Return [x, y] of the center of cell containing provided text 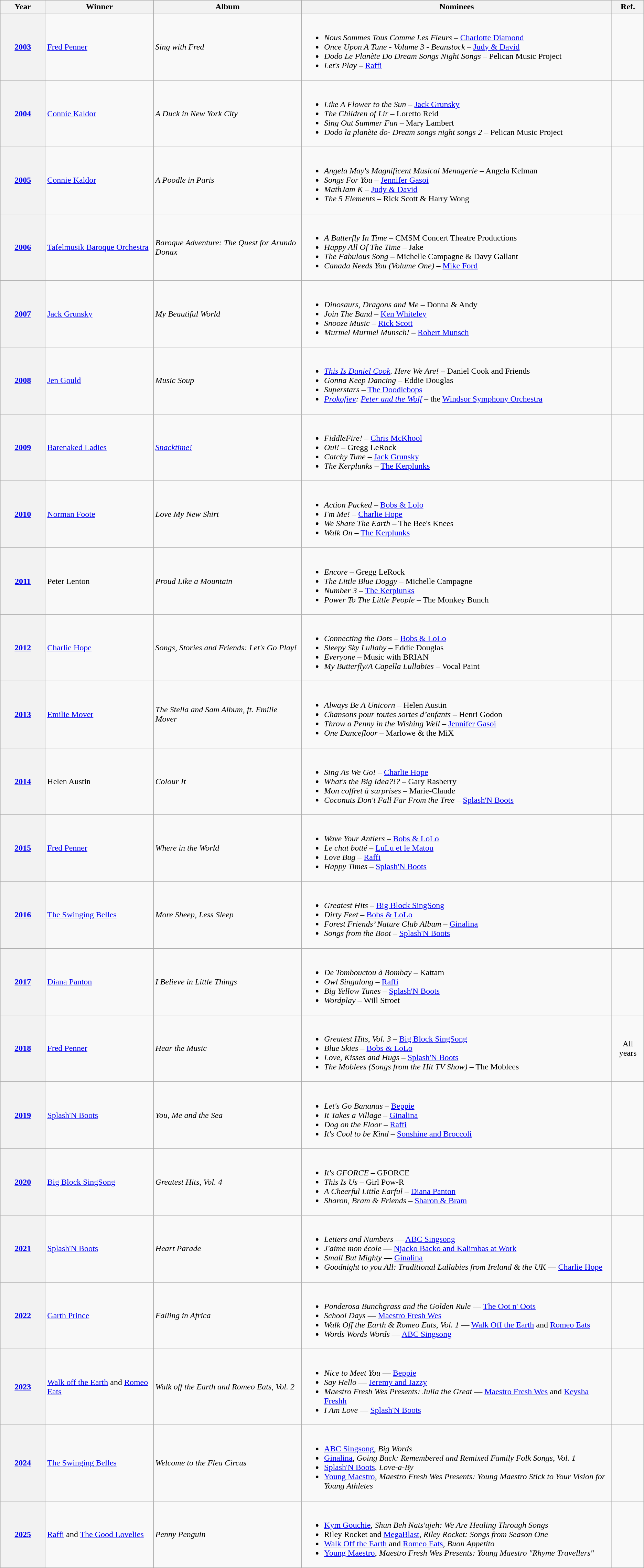
Wave Your Antlers – Bobs & LoLoLe chat botté – LuLu et le MatouLove Bug – RaffiHappy Times – Splash'N Boots [457, 848]
Baroque Adventure: The Quest for Arundo Donax [227, 247]
Jack Grunsky [99, 314]
Greatest Hits – Big Block SingSongDirty Feet – Bobs & LoLoForest Friends’ Nature Club Album – GinalinaSongs from the Boot – Splash'N Boots [457, 915]
FiddleFire! – Chris McKhoolOui! – Gregg LeRockCatchy Tune – Jack GrunskyThe Kerplunks – The Kerplunks [457, 447]
Helen Austin [99, 781]
2010 [23, 514]
De Tombouctou à Bombay – KattamOwl Singalong – RaffiBig Yellow Tunes – Splash'N BootsWordplay – Will Stroet [457, 982]
Garth Prince [99, 1315]
Ref. [628, 7]
2019 [23, 1115]
Jen Gould [99, 381]
2015 [23, 848]
Welcome to the Flea Circus [227, 1463]
Snacktime! [227, 447]
2013 [23, 714]
Winner [99, 7]
Proud Like a Mountain [227, 581]
A Poodle in Paris [227, 180]
Love My New Shirt [227, 514]
Penny Penguin [227, 1534]
2012 [23, 648]
Where in the World [227, 848]
2018 [23, 1048]
Encore – Gregg LeRockThe Little Blue Doggy – Michelle CampagneNumber 3 – The KerplunksPower To The Little People – The Monkey Bunch [457, 581]
Charlie Hope [99, 648]
2022 [23, 1315]
More Sheep, Less Sleep [227, 915]
Barenaked Ladies [99, 447]
Diana Panton [99, 982]
2003 [23, 47]
Nominees [457, 7]
2007 [23, 314]
2009 [23, 447]
Emilie Mover [99, 714]
2025 [23, 1534]
Heart Parade [227, 1249]
Falling in Africa [227, 1315]
2004 [23, 114]
Year [23, 7]
Walk off the Earth and Romeo Eats, Vol. 2 [227, 1387]
Dinosaurs, Dragons and Me – Donna & AndyJoin The Band – Ken WhiteleySnooze Music – Rick ScottMurmel Murmel Munsch! – Robert Munsch [457, 314]
Songs, Stories and Friends: Let's Go Play! [227, 648]
2008 [23, 381]
Connecting the Dots – Bobs & LoLoSleepy Sky Lullaby – Eddie DouglasEveryone – Music with BRIANMy Butterfly/A Capella Lullabies – Vocal Paint [457, 648]
2006 [23, 247]
Raffi and The Good Lovelies [99, 1534]
2020 [23, 1182]
Tafelmusik Baroque Orchestra [99, 247]
Let's Go Bananas – BeppieIt Takes a Village – GinalinaDog on the Floor – RaffiIt's Cool to be Kind – Sonshine and Broccoli [457, 1115]
Big Block SingSong [99, 1182]
2005 [23, 180]
2021 [23, 1249]
All years [628, 1048]
The Stella and Sam Album, ft. Emilie Mover [227, 714]
A Duck in New York City [227, 114]
I Believe in Little Things [227, 982]
Norman Foote [99, 514]
Music Soup [227, 381]
2014 [23, 781]
Greatest Hits, Vol. 4 [227, 1182]
Walk off the Earth and Romeo Eats [99, 1387]
2017 [23, 982]
2024 [23, 1463]
Colour It [227, 781]
2023 [23, 1387]
My Beautiful World [227, 314]
Hear the Music [227, 1048]
2011 [23, 581]
2016 [23, 915]
Peter Lenton [99, 581]
Album [227, 7]
Sing with Fred [227, 47]
Action Packed – Bobs & LoloI'm Me! – Charlie HopeWe Share The Earth – The Bee's KneesWalk On – The Kerplunks [457, 514]
You, Me and the Sea [227, 1115]
It's GFORCE – GFORCEThis Is Us – Girl Pow-RA Cheerful Little Earful – Diana PantonSharon, Bram & Friends – Sharon & Bram [457, 1182]
